From the cell containing the given text, extract its center point as (x, y) coordinate. 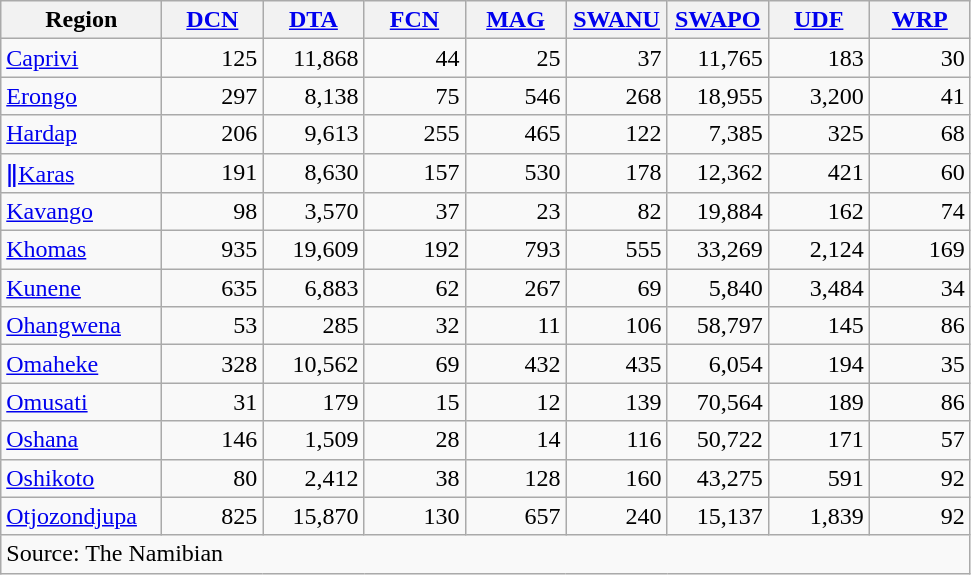
178 (616, 173)
31 (212, 402)
35 (920, 364)
19,884 (718, 212)
28 (414, 440)
25 (516, 58)
11,765 (718, 58)
145 (818, 326)
9,613 (314, 134)
267 (516, 288)
325 (818, 134)
657 (516, 516)
FCN (414, 20)
SWAPO (718, 20)
125 (212, 58)
34 (920, 288)
68 (920, 134)
169 (920, 250)
635 (212, 288)
240 (616, 516)
935 (212, 250)
3,570 (314, 212)
18,955 (718, 96)
Oshana (82, 440)
19,609 (314, 250)
32 (414, 326)
285 (314, 326)
435 (616, 364)
8,630 (314, 173)
Kavango (82, 212)
171 (818, 440)
255 (414, 134)
Omusati (82, 402)
268 (616, 96)
2,124 (818, 250)
Source: The Namibian (486, 554)
58,797 (718, 326)
60 (920, 173)
194 (818, 364)
6,054 (718, 364)
98 (212, 212)
UDF (818, 20)
WRP (920, 20)
Otjozondjupa (82, 516)
130 (414, 516)
825 (212, 516)
74 (920, 212)
555 (616, 250)
Ohangwena (82, 326)
23 (516, 212)
432 (516, 364)
50,722 (718, 440)
591 (818, 478)
179 (314, 402)
33,269 (718, 250)
1,839 (818, 516)
793 (516, 250)
12 (516, 402)
DCN (212, 20)
191 (212, 173)
Hardap (82, 134)
5,840 (718, 288)
Oshikoto (82, 478)
Erongo (82, 96)
106 (616, 326)
ǁKaras (82, 173)
Omaheke (82, 364)
70,564 (718, 402)
MAG (516, 20)
14 (516, 440)
546 (516, 96)
15,870 (314, 516)
43,275 (718, 478)
Region (82, 20)
38 (414, 478)
75 (414, 96)
1,509 (314, 440)
530 (516, 173)
465 (516, 134)
10,562 (314, 364)
80 (212, 478)
122 (616, 134)
SWANU (616, 20)
421 (818, 173)
8,138 (314, 96)
41 (920, 96)
146 (212, 440)
DTA (314, 20)
30 (920, 58)
3,200 (818, 96)
62 (414, 288)
157 (414, 173)
57 (920, 440)
189 (818, 402)
Khomas (82, 250)
11 (516, 326)
192 (414, 250)
328 (212, 364)
3,484 (818, 288)
15,137 (718, 516)
160 (616, 478)
139 (616, 402)
Caprivi (82, 58)
6,883 (314, 288)
7,385 (718, 134)
2,412 (314, 478)
162 (818, 212)
128 (516, 478)
15 (414, 402)
206 (212, 134)
11,868 (314, 58)
53 (212, 326)
297 (212, 96)
82 (616, 212)
Kunene (82, 288)
116 (616, 440)
183 (818, 58)
44 (414, 58)
12,362 (718, 173)
